Scan for the cell matching the given text and deliver its (x, y) coordinate at center. 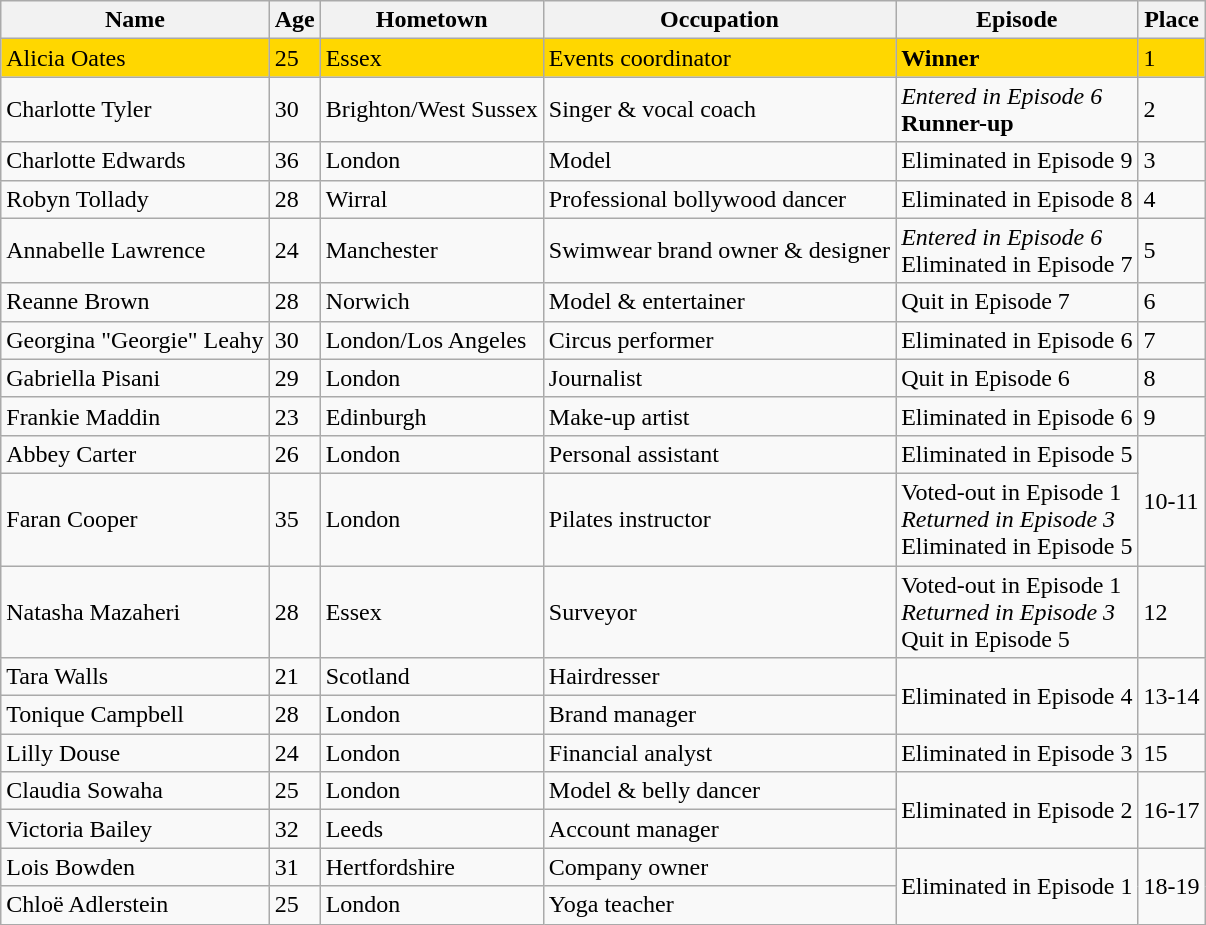
Occupation (719, 20)
Charlotte Edwards (135, 161)
Model & belly dancer (719, 791)
12 (1172, 612)
4 (1172, 199)
Victoria Bailey (135, 829)
Norwich (432, 302)
London/Los Angeles (432, 340)
Eliminated in Episode 1 (1017, 886)
Winner (1017, 58)
31 (294, 867)
Yoga teacher (719, 905)
26 (294, 454)
21 (294, 677)
Make-up artist (719, 416)
Singer & vocal coach (719, 110)
Model & entertainer (719, 302)
Voted-out in Episode 1Returned in Episode 3Eliminated in Episode 5 (1017, 519)
Reanne Brown (135, 302)
Events coordinator (719, 58)
2 (1172, 110)
Claudia Sowaha (135, 791)
7 (1172, 340)
Eliminated in Episode 8 (1017, 199)
Surveyor (719, 612)
Tara Walls (135, 677)
Pilates instructor (719, 519)
Robyn Tollady (135, 199)
Financial analyst (719, 753)
Entered in Episode 6Eliminated in Episode 7 (1017, 250)
29 (294, 378)
Journalist (719, 378)
Brand manager (719, 715)
Chloë Adlerstein (135, 905)
Eliminated in Episode 3 (1017, 753)
Lilly Douse (135, 753)
Company owner (719, 867)
35 (294, 519)
Wirral (432, 199)
Swimwear brand owner & designer (719, 250)
Frankie Maddin (135, 416)
Abbey Carter (135, 454)
Hairdresser (719, 677)
Faran Cooper (135, 519)
Eliminated in Episode 9 (1017, 161)
3 (1172, 161)
16-17 (1172, 810)
Account manager (719, 829)
10-11 (1172, 500)
Annabelle Lawrence (135, 250)
Age (294, 20)
Edinburgh (432, 416)
Natasha Mazaheri (135, 612)
Name (135, 20)
18-19 (1172, 886)
23 (294, 416)
8 (1172, 378)
Gabriella Pisani (135, 378)
Manchester (432, 250)
Quit in Episode 6 (1017, 378)
Hertfordshire (432, 867)
Episode (1017, 20)
Alicia Oates (135, 58)
Model (719, 161)
Personal assistant (719, 454)
15 (1172, 753)
Charlotte Tyler (135, 110)
Scotland (432, 677)
Circus performer (719, 340)
Quit in Episode 7 (1017, 302)
6 (1172, 302)
5 (1172, 250)
1 (1172, 58)
Entered in Episode 6Runner-up (1017, 110)
Lois Bowden (135, 867)
Eliminated in Episode 5 (1017, 454)
Professional bollywood dancer (719, 199)
13-14 (1172, 696)
Leeds (432, 829)
Brighton/West Sussex (432, 110)
Tonique Campbell (135, 715)
Hometown (432, 20)
Eliminated in Episode 2 (1017, 810)
36 (294, 161)
9 (1172, 416)
32 (294, 829)
Voted-out in Episode 1Returned in Episode 3Quit in Episode 5 (1017, 612)
Georgina "Georgie" Leahy (135, 340)
Place (1172, 20)
Eliminated in Episode 4 (1017, 696)
